Pinpoint the cell where the given text exists, returning its (X, Y) midpoint coordinate. 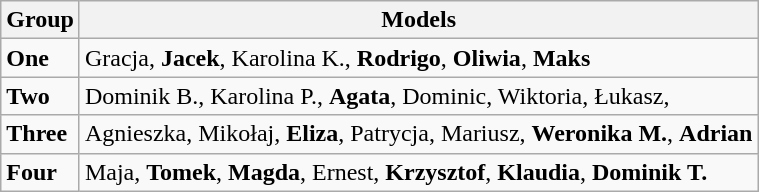
Models (418, 20)
Gracja, Jacek, Karolina K., Rodrigo, Oliwia, Maks (418, 58)
Two (40, 96)
One (40, 58)
Maja, Tomek, Magda, Ernest, Krzysztof, Klaudia, Dominik T. (418, 172)
Dominik B., Karolina P., Agata, Dominic, Wiktoria, Łukasz, (418, 96)
Four (40, 172)
Group (40, 20)
Agnieszka, Mikołaj, Eliza, Patrycja, Mariusz, Weronika M., Adrian (418, 134)
Three (40, 134)
